Locate the cell with the specified text and output its [x, y] center coordinate. 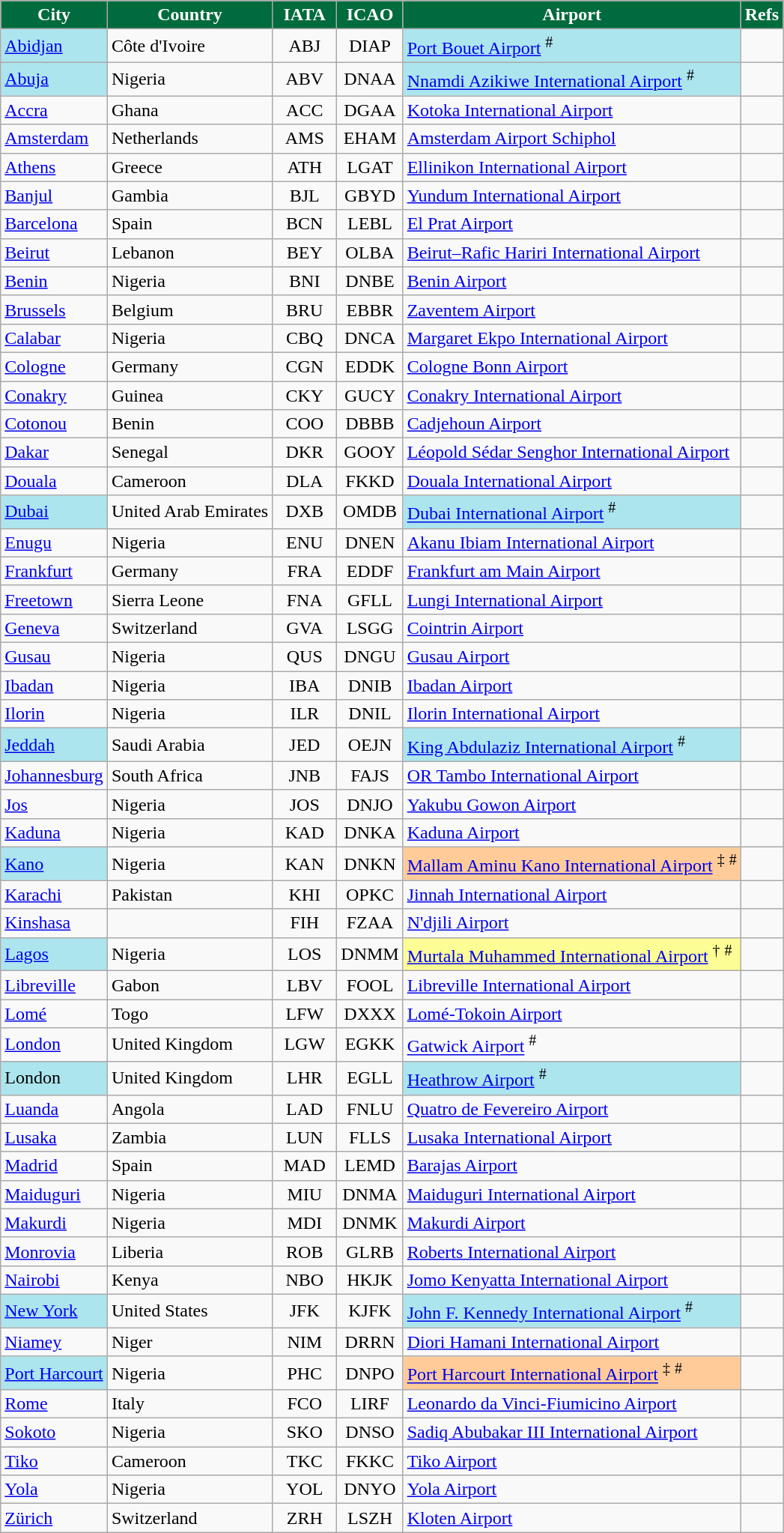
DRRN [370, 1342]
JED [305, 745]
Sierra Leone [189, 599]
DNGU [370, 657]
Guinea [189, 396]
Yola [54, 1490]
Kenya [189, 1280]
Zambia [189, 1137]
Leonardo da Vinci-Fiumicino Airport [572, 1404]
Dakar [54, 453]
KHI [305, 895]
Freetown [54, 599]
Athens [54, 167]
Amsterdam Airport Schiphol [572, 139]
ICAO [370, 15]
FCO [305, 1404]
Cointrin Airport [572, 629]
Lebanon [189, 253]
Italy [189, 1404]
JNB [305, 775]
NBO [305, 1280]
LFW [305, 1014]
Jinnah International Airport [572, 895]
Rome [54, 1404]
John F. Kennedy International Airport # [572, 1311]
N'djili Airport [572, 923]
Enugu [54, 542]
ROB [305, 1251]
Heathrow Airport # [572, 1077]
Tiko [54, 1461]
Akanu Ibiam International Airport [572, 542]
FKKC [370, 1461]
Beirut [54, 253]
Brussels [54, 309]
EGKK [370, 1044]
Refs [762, 15]
Lungi International Airport [572, 599]
Gusau Airport [572, 657]
EDDF [370, 571]
Conakry [54, 396]
Belgium [189, 309]
AMS [305, 139]
ACC [305, 110]
DIAP [370, 46]
GBYD [370, 196]
OPKC [370, 895]
Karachi [54, 895]
Zürich [54, 1518]
LHR [305, 1077]
Abuja [54, 79]
FNA [305, 599]
Amsterdam [54, 139]
Quatro de Fevereiro Airport [572, 1109]
YOL [305, 1490]
EHAM [370, 139]
Angola [189, 1109]
LOS [305, 955]
South Africa [189, 775]
Lomé-Tokoin Airport [572, 1014]
Country [189, 15]
FOOL [370, 985]
Nairobi [54, 1280]
Cologne Bonn Airport [572, 366]
TKC [305, 1461]
FKKD [370, 481]
Accra [54, 110]
DNIB [370, 686]
ABJ [305, 46]
Conakry International Airport [572, 396]
DXB [305, 512]
LSGG [370, 629]
Lagos [54, 955]
Lusaka International Airport [572, 1137]
Kloten Airport [572, 1518]
Sadiq Abubakar III International Airport [572, 1433]
DNMM [370, 955]
PHC [305, 1373]
Saudi Arabia [189, 745]
Airport [572, 15]
FLLS [370, 1137]
IBA [305, 686]
GFLL [370, 599]
LGW [305, 1044]
Gusau [54, 657]
Frankfurt [54, 571]
GVA [305, 629]
CGN [305, 366]
Beirut–Rafic Hariri International Airport [572, 253]
QUS [305, 657]
King Abdulaziz International Airport # [572, 745]
Calabar [54, 338]
Dubai International Airport # [572, 512]
Makurdi [54, 1223]
JOS [305, 804]
SKO [305, 1433]
DNBE [370, 281]
OR Tambo International Airport [572, 775]
Kaduna Airport [572, 832]
JFK [305, 1311]
Gabon [189, 985]
DLA [305, 481]
Yakubu Gowon Airport [572, 804]
Luanda [54, 1109]
Madrid [54, 1166]
Kano [54, 865]
Geneva [54, 629]
City [54, 15]
FRA [305, 571]
Yundum International Airport [572, 196]
Lomé [54, 1014]
Togo [189, 1014]
Ibadan [54, 686]
DNAA [370, 79]
Barajas Airport [572, 1166]
United Arab Emirates [189, 512]
Banjul [54, 196]
EBBR [370, 309]
Niamey [54, 1342]
FIH [305, 923]
DNIL [370, 714]
DKR [305, 453]
Yola Airport [572, 1490]
Diori Hamani International Airport [572, 1342]
Gatwick Airport # [572, 1044]
LSZH [370, 1518]
DNCA [370, 338]
KJFK [370, 1311]
Ellinikon International Airport [572, 167]
Tiko Airport [572, 1461]
Benin Airport [572, 281]
Côte d'Ivoire [189, 46]
Gambia [189, 196]
COO [305, 424]
Sokoto [54, 1433]
Ghana [189, 110]
OEJN [370, 745]
MAD [305, 1166]
LEMD [370, 1166]
Douala [54, 481]
DNKA [370, 832]
Port Bouet Airport # [572, 46]
Monrovia [54, 1251]
United States [189, 1311]
ENU [305, 542]
BNI [305, 281]
Roberts International Airport [572, 1251]
Margaret Ekpo International Airport [572, 338]
Maiduguri [54, 1194]
MDI [305, 1223]
Douala International Airport [572, 481]
Cologne [54, 366]
Maiduguri International Airport [572, 1194]
BRU [305, 309]
Zaventem Airport [572, 309]
OMDB [370, 512]
Netherlands [189, 139]
DBBB [370, 424]
EGLL [370, 1077]
OLBA [370, 253]
BJL [305, 196]
FAJS [370, 775]
EDDK [370, 366]
Ilorin International Airport [572, 714]
DNSO [370, 1433]
Johannesburg [54, 775]
DNEN [370, 542]
Senegal [189, 453]
LAD [305, 1109]
GOOY [370, 453]
ABV [305, 79]
ILR [305, 714]
Cadjehoun Airport [572, 424]
DNKN [370, 865]
Ibadan Airport [572, 686]
Greece [189, 167]
CKY [305, 396]
MIU [305, 1194]
Cotonou [54, 424]
Libreville [54, 985]
CBQ [305, 338]
BCN [305, 224]
GLRB [370, 1251]
FNLU [370, 1109]
New York [54, 1311]
Kotoka International Airport [572, 110]
IATA [305, 15]
LIRF [370, 1404]
Niger [189, 1342]
DGAA [370, 110]
DNYO [370, 1490]
Nnamdi Azikiwe International Airport # [572, 79]
KAD [305, 832]
KAN [305, 865]
Barcelona [54, 224]
Abidjan [54, 46]
Dubai [54, 512]
Ilorin [54, 714]
Pakistan [189, 895]
Frankfurt am Main Airport [572, 571]
Mallam Aminu Kano International Airport ‡ # [572, 865]
Kinshasa [54, 923]
Jos [54, 804]
NIM [305, 1342]
Libreville International Airport [572, 985]
Murtala Muhammed International Airport † # [572, 955]
ZRH [305, 1518]
LEBL [370, 224]
LUN [305, 1137]
FZAA [370, 923]
BEY [305, 253]
DXXX [370, 1014]
DNMK [370, 1223]
HKJK [370, 1280]
DNMA [370, 1194]
Port Harcourt International Airport ‡ # [572, 1373]
El Prat Airport [572, 224]
Port Harcourt [54, 1373]
DNJO [370, 804]
LBV [305, 985]
LGAT [370, 167]
GUCY [370, 396]
Jomo Kenyatta International Airport [572, 1280]
Jeddah [54, 745]
DNPO [370, 1373]
Makurdi Airport [572, 1223]
Liberia [189, 1251]
Lusaka [54, 1137]
Kaduna [54, 832]
ATH [305, 167]
Léopold Sédar Senghor International Airport [572, 453]
